Capture the cell that displays the provided text and extract its [X, Y] central coordinate. 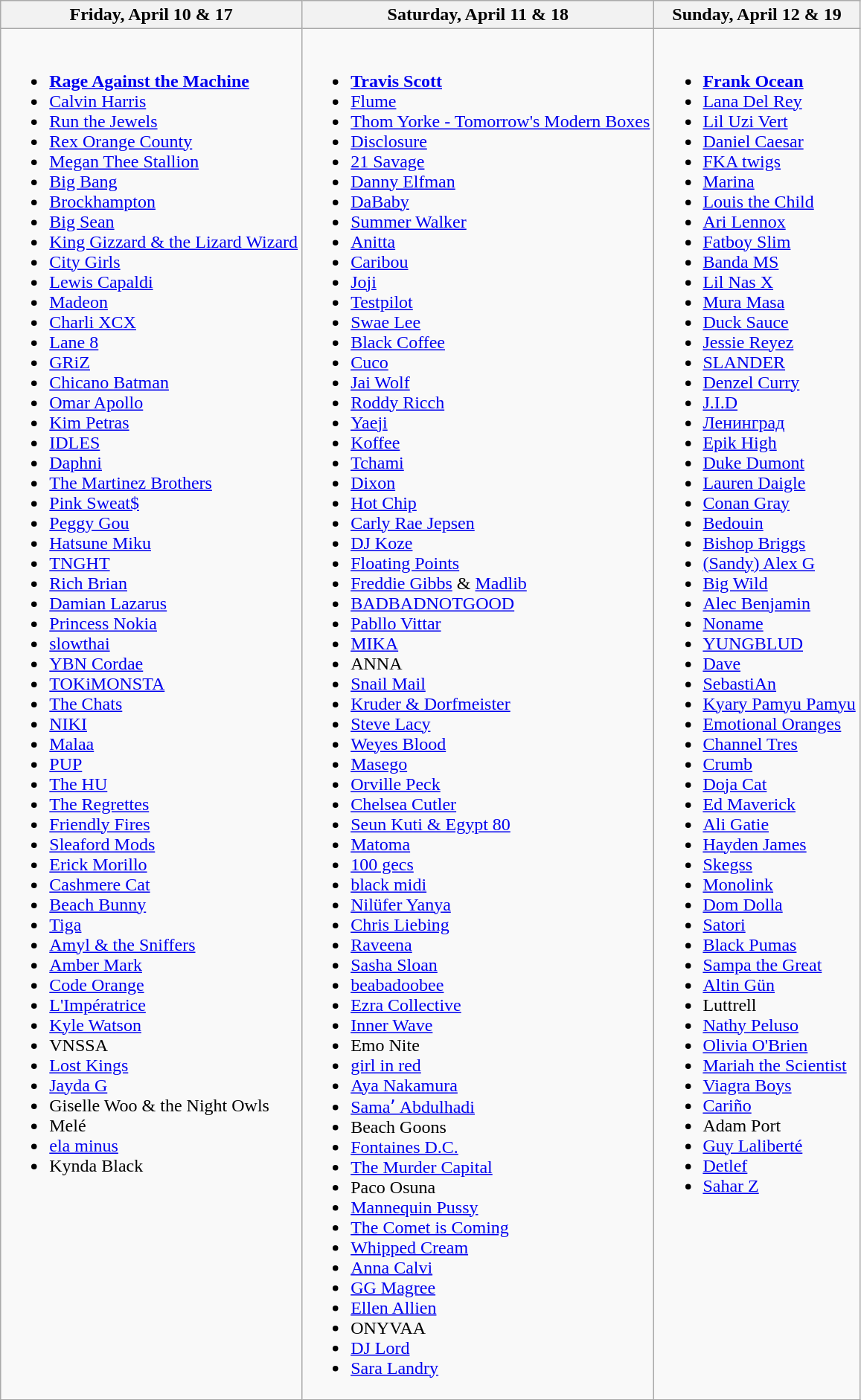
Friday, April 10 & 17 [152, 15]
Saturday, April 11 & 18 [478, 15]
Sunday, April 12 & 19 [757, 15]
